Determine the (x, y) coordinate at the center of the cell enclosing the given text.  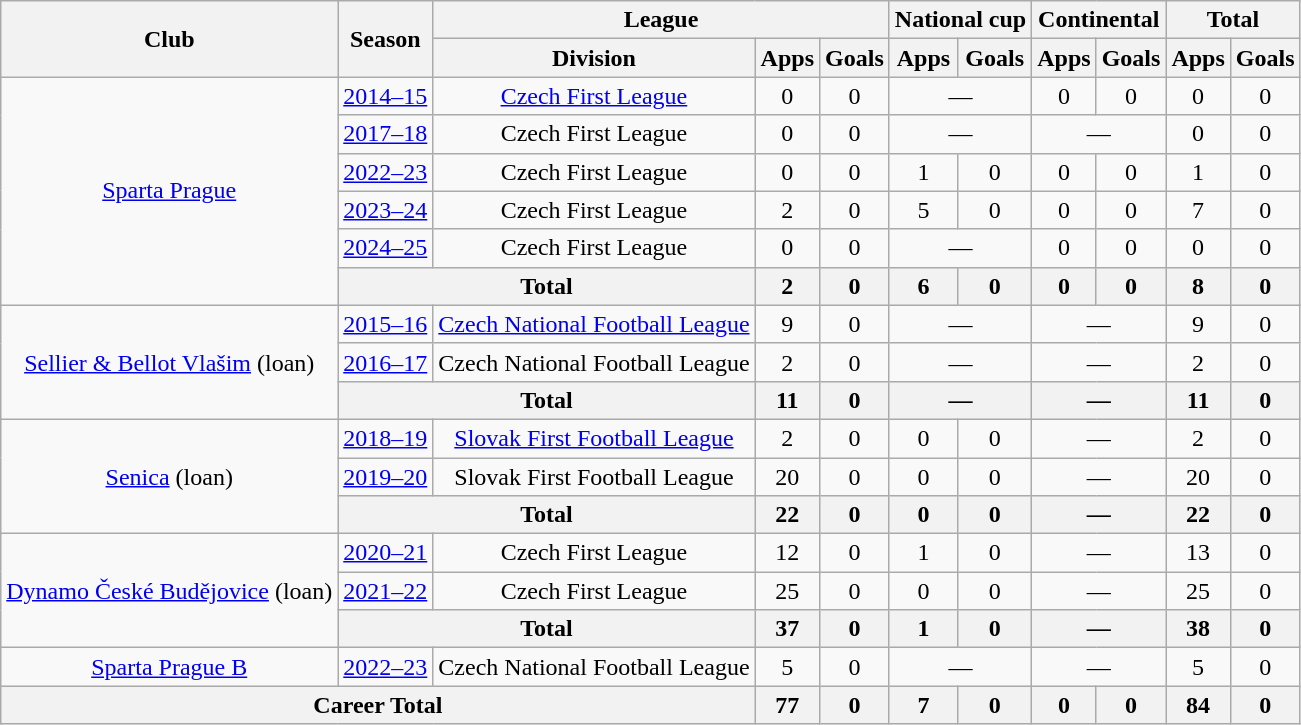
2020–21 (386, 553)
Club (170, 39)
Sparta Prague B (170, 667)
2014–15 (386, 96)
2016–17 (386, 362)
Continental (1099, 20)
13 (1198, 553)
8 (1198, 286)
Dynamo České Budějovice (loan) (170, 591)
League (661, 20)
84 (1198, 705)
2018–19 (386, 438)
2024–25 (386, 248)
Season (386, 39)
Sellier & Bellot Vlašim (loan) (170, 362)
37 (787, 629)
2019–20 (386, 477)
National cup (960, 20)
Career Total (378, 705)
6 (923, 286)
Sparta Prague (170, 191)
Division (594, 58)
38 (1198, 629)
2017–18 (386, 134)
2015–16 (386, 324)
2023–24 (386, 210)
Senica (loan) (170, 476)
2021–22 (386, 591)
12 (787, 553)
77 (787, 705)
